Provide the [x, y] coordinate of the cell's center where the given text is located.  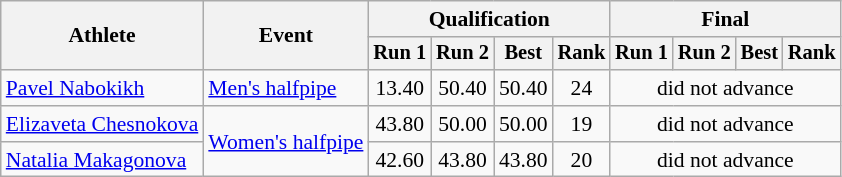
Qualification [489, 19]
Women's halfpipe [286, 142]
24 [582, 88]
19 [582, 124]
Final [725, 19]
Athlete [102, 36]
Event [286, 36]
Men's halfpipe [286, 88]
13.40 [400, 88]
43.80 [400, 124]
Pavel Nabokikh [102, 88]
Elizaveta Chesnokova [102, 124]
